For the text-containing cell, return its midpoint in [x, y] coordinate format. 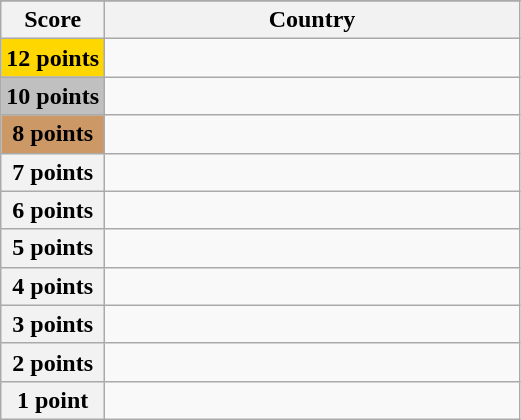
Score [53, 20]
1 point [53, 400]
7 points [53, 172]
12 points [53, 58]
6 points [53, 210]
5 points [53, 248]
3 points [53, 324]
Country [312, 20]
4 points [53, 286]
10 points [53, 96]
8 points [53, 134]
2 points [53, 362]
